Locate the cell with the specified text and output its (X, Y) center coordinate. 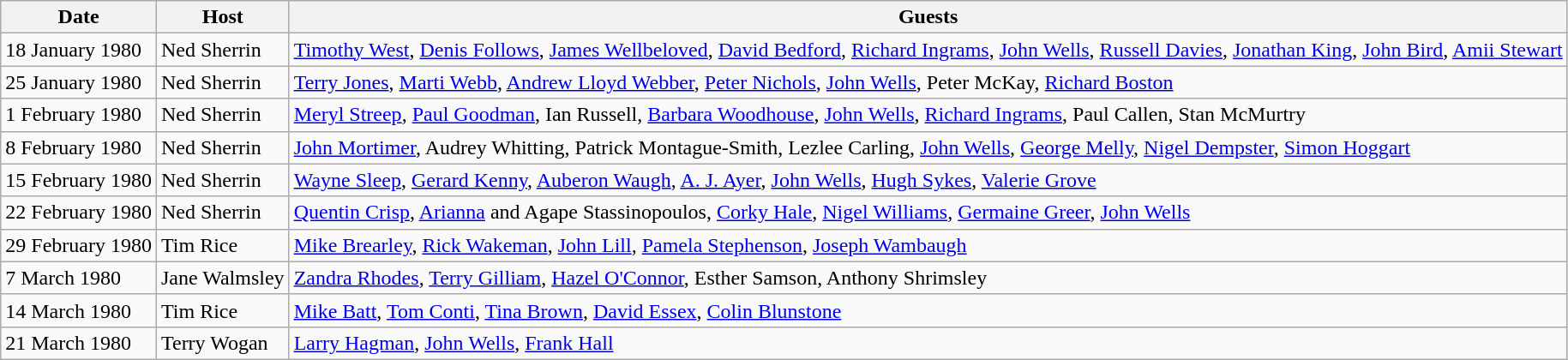
29 February 1980 (79, 245)
25 January 1980 (79, 82)
22 February 1980 (79, 213)
7 March 1980 (79, 278)
Larry Hagman, John Wells, Frank Hall (928, 343)
21 March 1980 (79, 343)
Host (223, 17)
Zandra Rhodes, Terry Gilliam, Hazel O'Connor, Esther Samson, Anthony Shrimsley (928, 278)
18 January 1980 (79, 50)
14 March 1980 (79, 310)
Mike Batt, Tom Conti, Tina Brown, David Essex, Colin Blunstone (928, 310)
Quentin Crisp, Arianna and Agape Stassinopoulos, Corky Hale, Nigel Williams, Germaine Greer, John Wells (928, 213)
John Mortimer, Audrey Whitting, Patrick Montague-Smith, Lezlee Carling, John Wells, George Melly, Nigel Dempster, Simon Hoggart (928, 147)
Date (79, 17)
Terry Wogan (223, 343)
8 February 1980 (79, 147)
Wayne Sleep, Gerard Kenny, Auberon Waugh, A. J. Ayer, John Wells, Hugh Sykes, Valerie Grove (928, 180)
Timothy West, Denis Follows, James Wellbeloved, David Bedford, Richard Ingrams, John Wells, Russell Davies, Jonathan King, John Bird, Amii Stewart (928, 50)
1 February 1980 (79, 115)
Terry Jones, Marti Webb, Andrew Lloyd Webber, Peter Nichols, John Wells, Peter McKay, Richard Boston (928, 82)
Meryl Streep, Paul Goodman, Ian Russell, Barbara Woodhouse, John Wells, Richard Ingrams, Paul Callen, Stan McMurtry (928, 115)
15 February 1980 (79, 180)
Jane Walmsley (223, 278)
Guests (928, 17)
Mike Brearley, Rick Wakeman, John Lill, Pamela Stephenson, Joseph Wambaugh (928, 245)
